Find where the given text appears and provide that cell's center as [x, y] coordinate. 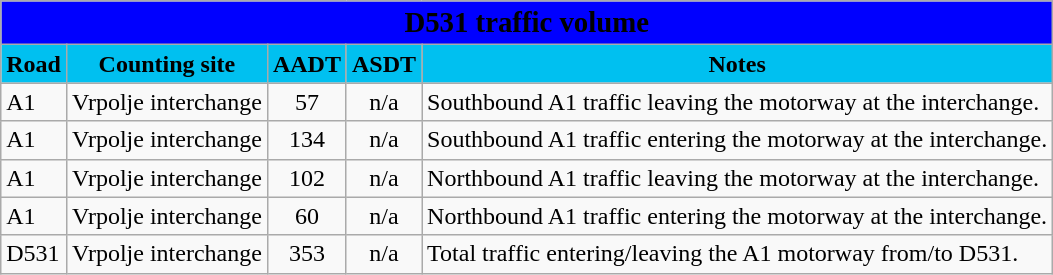
AADT [306, 64]
D531 [34, 254]
Northbound A1 traffic entering the motorway at the interchange. [738, 216]
D531 traffic volume [527, 23]
134 [306, 140]
Notes [738, 64]
Southbound A1 traffic entering the motorway at the interchange. [738, 140]
ASDT [384, 64]
60 [306, 216]
Road [34, 64]
Total traffic entering/leaving the A1 motorway from/to D531. [738, 254]
102 [306, 178]
Counting site [166, 64]
Northbound A1 traffic leaving the motorway at the interchange. [738, 178]
353 [306, 254]
57 [306, 102]
Southbound A1 traffic leaving the motorway at the interchange. [738, 102]
